Detect which cell encompasses the target text, then output its [X, Y] center coordinate. 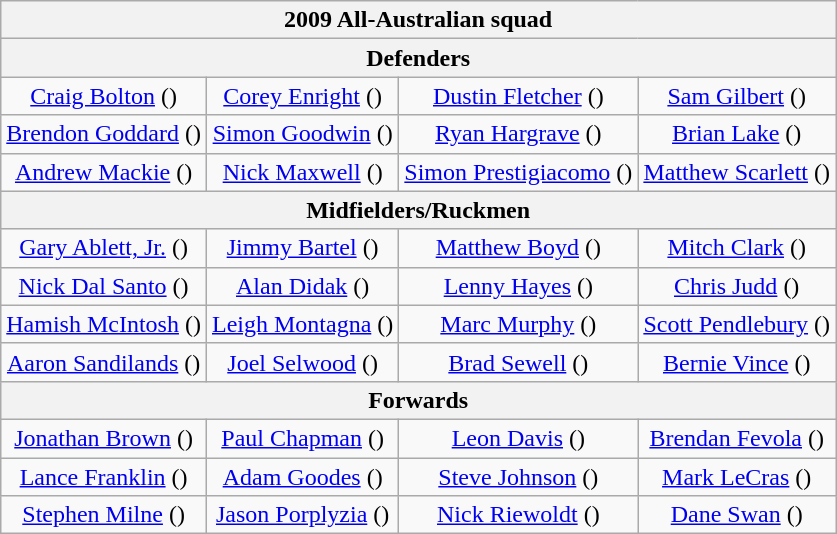
Bernie Vince () [737, 362]
Jason Porplyzia () [302, 515]
2009 All-Australian squad [418, 20]
Defenders [418, 58]
Scott Pendlebury () [737, 324]
Hamish McIntosh () [104, 324]
Craig Bolton () [104, 96]
Forwards [418, 400]
Jimmy Bartel () [302, 248]
Nick Dal Santo () [104, 286]
Chris Judd () [737, 286]
Sam Gilbert () [737, 96]
Joel Selwood () [302, 362]
Dane Swan () [737, 515]
Gary Ablett, Jr. () [104, 248]
Mitch Clark () [737, 248]
Steve Johnson () [518, 477]
Nick Riewoldt () [518, 515]
Corey Enright () [302, 96]
Dustin Fletcher () [518, 96]
Brendon Goddard () [104, 134]
Matthew Scarlett () [737, 172]
Lance Franklin () [104, 477]
Aaron Sandilands () [104, 362]
Alan Didak () [302, 286]
Midfielders/Ruckmen [418, 210]
Nick Maxwell () [302, 172]
Jonathan Brown () [104, 438]
Brad Sewell () [518, 362]
Marc Murphy () [518, 324]
Brendan Fevola () [737, 438]
Ryan Hargrave () [518, 134]
Stephen Milne () [104, 515]
Adam Goodes () [302, 477]
Brian Lake () [737, 134]
Paul Chapman () [302, 438]
Matthew Boyd () [518, 248]
Simon Prestigiacomo () [518, 172]
Leigh Montagna () [302, 324]
Andrew Mackie () [104, 172]
Lenny Hayes () [518, 286]
Simon Goodwin () [302, 134]
Mark LeCras () [737, 477]
Leon Davis () [518, 438]
